From the cell containing the given text, extract its center point as [X, Y] coordinate. 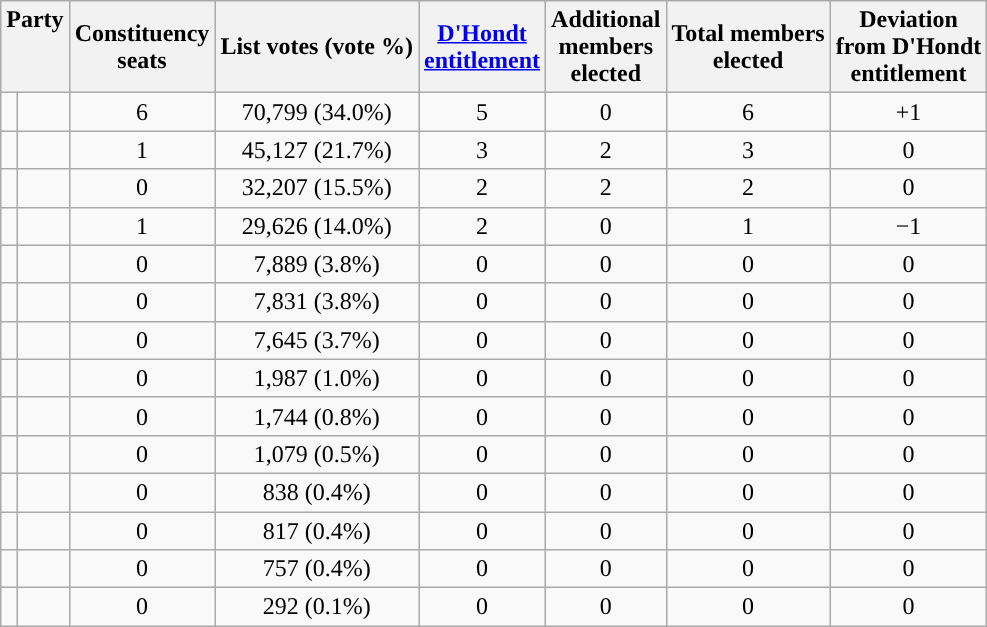
817 (0.4%) [317, 531]
Deviationfrom D'Hondtentitlement [908, 47]
D'Hondtentitlement [482, 47]
Additionalmemberselected [606, 47]
1,079 (0.5%) [317, 454]
+1 [908, 112]
List votes (vote %) [317, 47]
7,889 (3.8%) [317, 264]
7,831 (3.8%) [317, 302]
32,207 (15.5%) [317, 188]
292 (0.1%) [317, 607]
45,127 (21.7%) [317, 150]
Party [35, 47]
Total memberselected [748, 47]
1,744 (0.8%) [317, 416]
Constituencyseats [142, 47]
−1 [908, 226]
838 (0.4%) [317, 492]
7,645 (3.7%) [317, 340]
70,799 (34.0%) [317, 112]
757 (0.4%) [317, 569]
5 [482, 112]
29,626 (14.0%) [317, 226]
1,987 (1.0%) [317, 378]
